Detect which cell encompasses the target text, then output its (x, y) center coordinate. 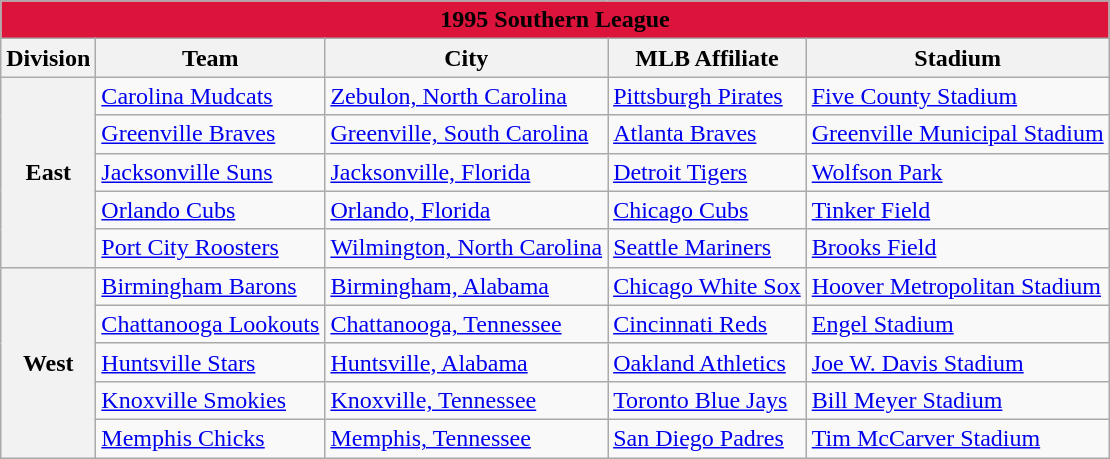
Wolfson Park (958, 172)
Joe W. Davis Stadium (958, 362)
Brooks Field (958, 248)
MLB Affiliate (708, 58)
Hoover Metropolitan Stadium (958, 286)
Orlando, Florida (466, 210)
Stadium (958, 58)
Tim McCarver Stadium (958, 438)
Carolina Mudcats (210, 96)
Detroit Tigers (708, 172)
San Diego Padres (708, 438)
Cincinnati Reds (708, 324)
Knoxville Smokies (210, 400)
Oakland Athletics (708, 362)
Five County Stadium (958, 96)
Orlando Cubs (210, 210)
Chattanooga Lookouts (210, 324)
Seattle Mariners (708, 248)
Atlanta Braves (708, 134)
1995 Southern League (555, 20)
West (48, 362)
Team (210, 58)
Engel Stadium (958, 324)
Jacksonville Suns (210, 172)
Bill Meyer Stadium (958, 400)
Greenville, South Carolina (466, 134)
Jacksonville, Florida (466, 172)
Birmingham Barons (210, 286)
Knoxville, Tennessee (466, 400)
Chicago Cubs (708, 210)
Huntsville Stars (210, 362)
Huntsville, Alabama (466, 362)
Greenville Braves (210, 134)
Greenville Municipal Stadium (958, 134)
Chicago White Sox (708, 286)
City (466, 58)
Zebulon, North Carolina (466, 96)
Memphis Chicks (210, 438)
Wilmington, North Carolina (466, 248)
Tinker Field (958, 210)
Birmingham, Alabama (466, 286)
Division (48, 58)
Memphis, Tennessee (466, 438)
Pittsburgh Pirates (708, 96)
Port City Roosters (210, 248)
Chattanooga, Tennessee (466, 324)
East (48, 172)
Toronto Blue Jays (708, 400)
